For the text-containing cell, return its midpoint in [x, y] coordinate format. 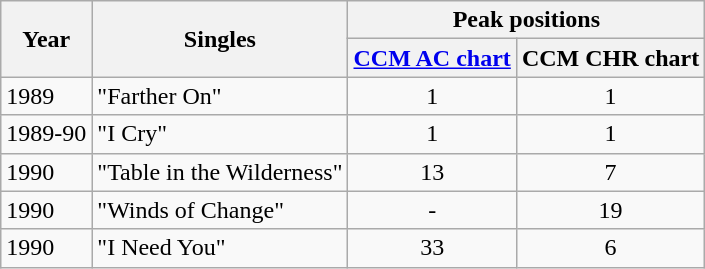
19 [610, 210]
Peak positions [526, 20]
- [432, 210]
Year [46, 39]
13 [432, 172]
"Table in the Wilderness" [220, 172]
"I Cry" [220, 134]
Singles [220, 39]
6 [610, 248]
CCM AC chart [432, 58]
1989-90 [46, 134]
CCM CHR chart [610, 58]
33 [432, 248]
"Farther On" [220, 96]
"I Need You" [220, 248]
"Winds of Change" [220, 210]
7 [610, 172]
1989 [46, 96]
